Find where the given text appears and provide that cell's center as (x, y) coordinate. 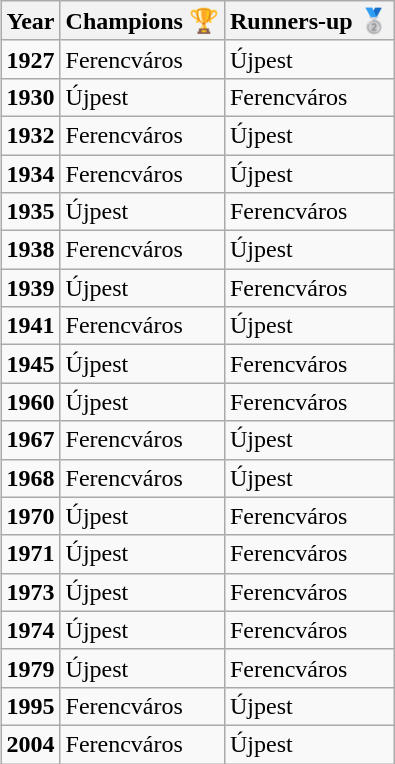
1968 (30, 478)
2004 (30, 744)
1932 (30, 135)
Runners-up 🥈 (309, 21)
Champions 🏆 (142, 21)
1973 (30, 592)
1995 (30, 706)
Year (30, 21)
1960 (30, 402)
1945 (30, 364)
1938 (30, 250)
1970 (30, 516)
1934 (30, 173)
1979 (30, 668)
1935 (30, 212)
1930 (30, 97)
1967 (30, 440)
1941 (30, 326)
1971 (30, 554)
1927 (30, 59)
1939 (30, 288)
1974 (30, 630)
